Locate the cell with the specified text and output its [X, Y] center coordinate. 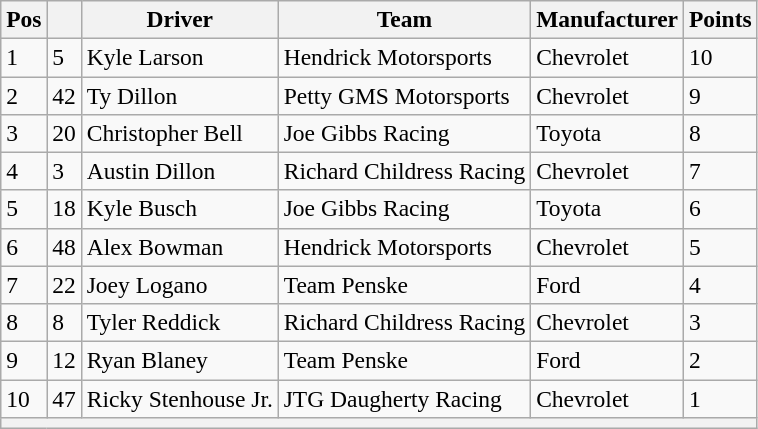
47 [64, 398]
12 [64, 360]
Driver [180, 19]
Austin Dillon [180, 171]
Kyle Busch [180, 209]
JTG Daugherty Racing [404, 398]
Tyler Reddick [180, 322]
Points [720, 19]
20 [64, 133]
42 [64, 95]
Ty Dillon [180, 95]
Pos [24, 19]
Ryan Blaney [180, 360]
Kyle Larson [180, 57]
Christopher Bell [180, 133]
Ricky Stenhouse Jr. [180, 398]
Manufacturer [608, 19]
Team [404, 19]
Petty GMS Motorsports [404, 95]
48 [64, 247]
Joey Logano [180, 285]
22 [64, 285]
Alex Bowman [180, 247]
18 [64, 209]
